Identify which cell holds the provided text, then report its (x, y) central coordinate. 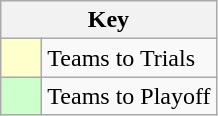
Teams to Trials (129, 58)
Key (108, 20)
Teams to Playoff (129, 96)
